Search for the cell housing the specified text and yield its [x, y] center coordinate. 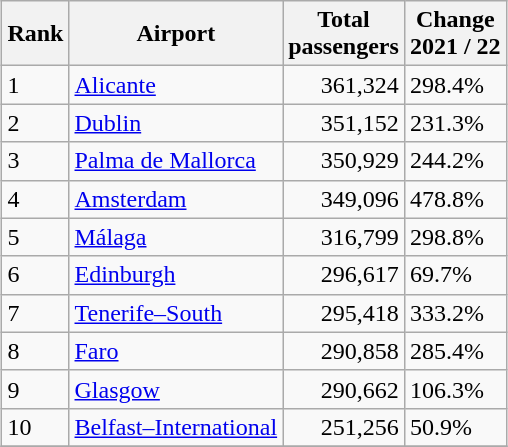
350,929 [344, 161]
3 [36, 161]
6 [36, 275]
Dublin [176, 123]
106.3% [455, 389]
351,152 [344, 123]
231.3% [455, 123]
296,617 [344, 275]
Airport [176, 34]
244.2% [455, 161]
Faro [176, 351]
Edinburgh [176, 275]
50.9% [455, 427]
Rank [36, 34]
285.4% [455, 351]
Amsterdam [176, 199]
295,418 [344, 313]
Málaga [176, 237]
333.2% [455, 313]
7 [36, 313]
2 [36, 123]
Alicante [176, 85]
290,662 [344, 389]
349,096 [344, 199]
Tenerife–South [176, 313]
298.4% [455, 85]
4 [36, 199]
251,256 [344, 427]
Belfast–International [176, 427]
361,324 [344, 85]
478.8% [455, 199]
1 [36, 85]
5 [36, 237]
69.7% [455, 275]
Glasgow [176, 389]
Palma de Mallorca [176, 161]
Total passengers [344, 34]
9 [36, 389]
316,799 [344, 237]
298.8% [455, 237]
290,858 [344, 351]
8 [36, 351]
Change2021 / 22 [455, 34]
10 [36, 427]
